Find where the given text appears and provide that cell's center as [X, Y] coordinate. 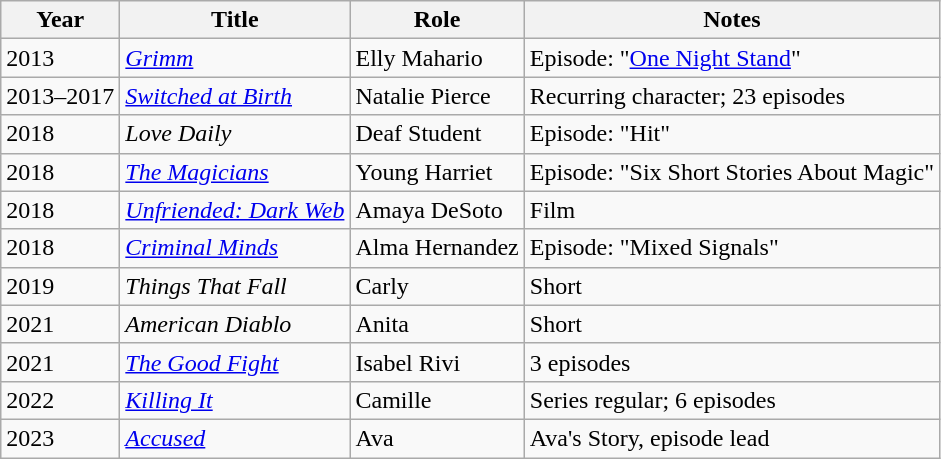
Episode: "Six Short Stories About Magic" [732, 172]
Young Harriet [437, 172]
Notes [732, 20]
2013 [60, 58]
Elly Mahario [437, 58]
Role [437, 20]
Episode: "Mixed Signals" [732, 248]
American Diablo [235, 324]
Episode: "One Night Stand" [732, 58]
2019 [60, 286]
Accused [235, 438]
The Good Fight [235, 362]
Killing It [235, 400]
Title [235, 20]
2013–2017 [60, 96]
Year [60, 20]
Unfriended: Dark Web [235, 210]
Natalie Pierce [437, 96]
Anita [437, 324]
2022 [60, 400]
Series regular; 6 episodes [732, 400]
Things That Fall [235, 286]
3 episodes [732, 362]
Alma Hernandez [437, 248]
Camille [437, 400]
2023 [60, 438]
Switched at Birth [235, 96]
Ava [437, 438]
Grimm [235, 58]
Criminal Minds [235, 248]
The Magicians [235, 172]
Carly [437, 286]
Amaya DeSoto [437, 210]
Recurring character; 23 episodes [732, 96]
Love Daily [235, 134]
Ava's Story, episode lead [732, 438]
Film [732, 210]
Deaf Student [437, 134]
Isabel Rivi [437, 362]
Episode: "Hit" [732, 134]
